Return the [X, Y] coordinate for the center point of the cell that contains the specified text.  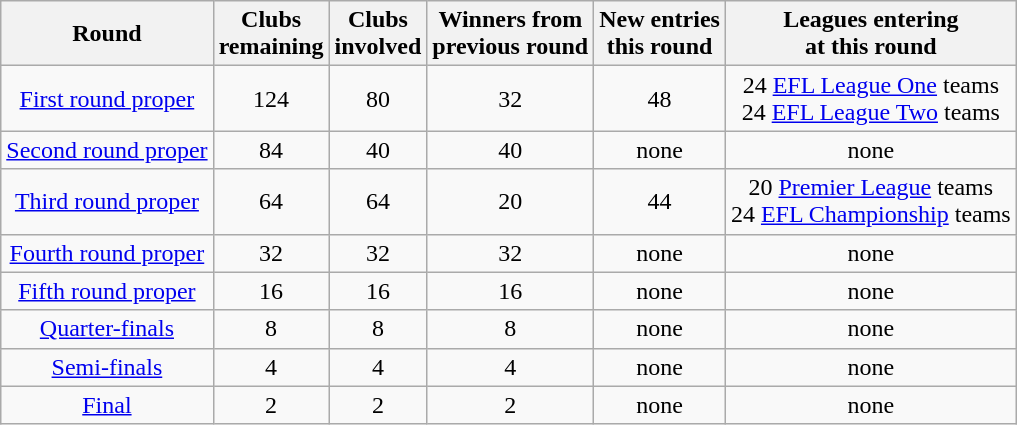
20 Premier League teams 24 EFL Championship teams [870, 202]
44 [660, 202]
124 [271, 98]
Quarter-finals [107, 329]
Fifth round proper [107, 291]
Round [107, 34]
Final [107, 405]
Fourth round proper [107, 253]
Winners fromprevious round [510, 34]
Semi-finals [107, 367]
Leagues enteringat this round [870, 34]
Third round proper [107, 202]
Second round proper [107, 150]
Clubsremaining [271, 34]
Clubsinvolved [378, 34]
84 [271, 150]
New entriesthis round [660, 34]
48 [660, 98]
80 [378, 98]
20 [510, 202]
24 EFL League One teams 24 EFL League Two teams [870, 98]
First round proper [107, 98]
